Extract the [X, Y] coordinate from the center of the cell holding the provided text.  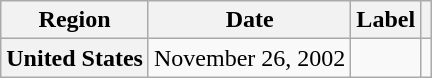
November 26, 2002 [249, 58]
Date [249, 20]
United States [75, 58]
Label [386, 20]
Region [75, 20]
